For the text-containing cell, return its midpoint in (X, Y) coordinate format. 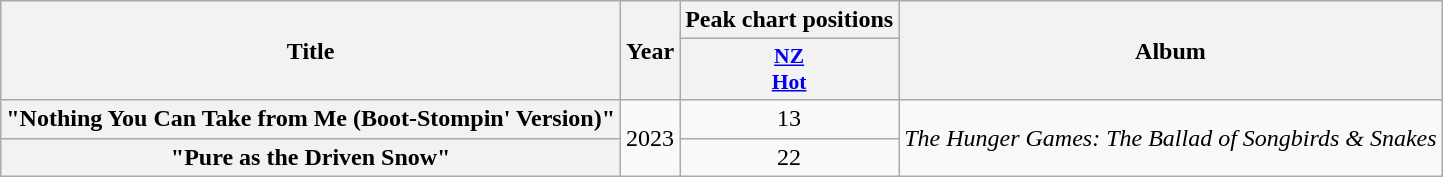
22 (790, 157)
"Nothing You Can Take from Me (Boot-Stompin' Version)" (311, 119)
Title (311, 50)
The Hunger Games: The Ballad of Songbirds & Snakes (1170, 138)
"Pure as the Driven Snow" (311, 157)
Year (650, 50)
Peak chart positions (790, 20)
NZHot (790, 70)
Album (1170, 50)
2023 (650, 138)
13 (790, 119)
